Return the (x, y) coordinate for the center point of the cell that contains the specified text.  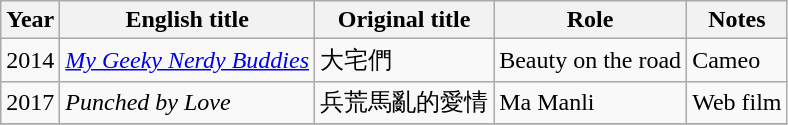
Notes (737, 20)
English title (188, 20)
2017 (30, 102)
Original title (404, 20)
兵荒馬亂的愛情 (404, 102)
Cameo (737, 60)
Ma Manli (590, 102)
2014 (30, 60)
My Geeky Nerdy Buddies (188, 60)
Beauty on the road (590, 60)
大宅們 (404, 60)
Role (590, 20)
Web film (737, 102)
Year (30, 20)
Punched by Love (188, 102)
